Scan for the cell matching the given text and deliver its [x, y] coordinate at center. 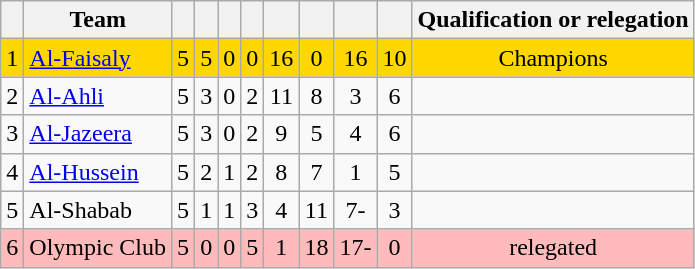
9 [282, 134]
Al-Ahli [98, 96]
Qualification or relegation [553, 20]
17- [356, 248]
18 [316, 248]
Champions [553, 58]
10 [394, 58]
Al-Faisaly [98, 58]
relegated [553, 248]
7 [316, 172]
Al-Shabab [98, 210]
Olympic Club [98, 248]
7- [356, 210]
Team [98, 20]
Al-Hussein [98, 172]
Al-Jazeera [98, 134]
